Return [x, y] of the center of cell containing provided text 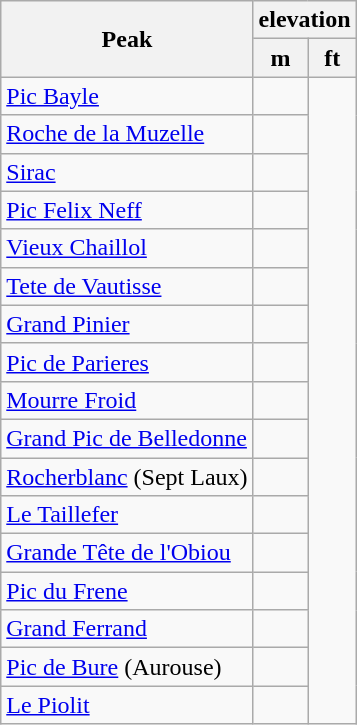
Grand Pinier [127, 324]
Tete de Vautisse [127, 286]
Pic de Bure (Aurouse) [127, 667]
Mourre Froid [127, 400]
Grand Pic de Belledonne [127, 438]
Pic du Frene [127, 591]
Peak [127, 39]
Rocherblanc (Sept Laux) [127, 477]
Pic Bayle [127, 96]
Le Taillefer [127, 515]
Roche de la Muzelle [127, 134]
Sirac [127, 172]
Le Piolit [127, 705]
Grande Tête de l'Obiou [127, 553]
m [280, 58]
Vieux Chaillol [127, 248]
Pic Felix Neff [127, 210]
elevation [304, 20]
Pic de Parieres [127, 362]
Grand Ferrand [127, 629]
ft [332, 58]
